Return [X, Y] of the center of cell containing provided text 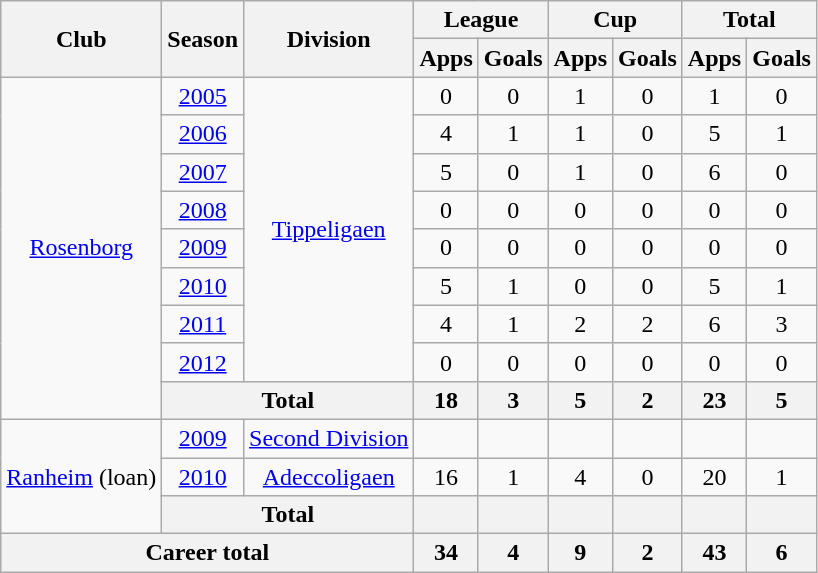
16 [446, 477]
9 [580, 553]
2011 [203, 324]
Cup [615, 20]
43 [714, 553]
2005 [203, 96]
Season [203, 39]
Adeccoligaen [329, 477]
2012 [203, 362]
Club [82, 39]
2006 [203, 134]
League [481, 20]
20 [714, 477]
2008 [203, 210]
Tippeligaen [329, 229]
Career total [208, 553]
Division [329, 39]
34 [446, 553]
23 [714, 400]
Second Division [329, 438]
18 [446, 400]
2007 [203, 172]
Rosenborg [82, 248]
Ranheim (loan) [82, 476]
